Extract the (x, y) coordinate from the center of the cell holding the provided text.  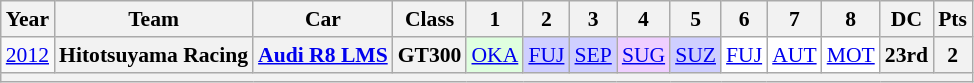
SUG (644, 55)
Audi R8 LMS (323, 55)
Pts (952, 19)
1 (494, 19)
23rd (906, 55)
SEP (592, 55)
Class (430, 19)
Team (154, 19)
8 (851, 19)
Car (323, 19)
SUZ (696, 55)
5 (696, 19)
7 (794, 19)
MOT (851, 55)
GT300 (430, 55)
6 (744, 19)
Year (28, 19)
2012 (28, 55)
4 (644, 19)
3 (592, 19)
Hitotsuyama Racing (154, 55)
DC (906, 19)
OKA (494, 55)
AUT (794, 55)
